Locate the cell with the specified text and output its [x, y] center coordinate. 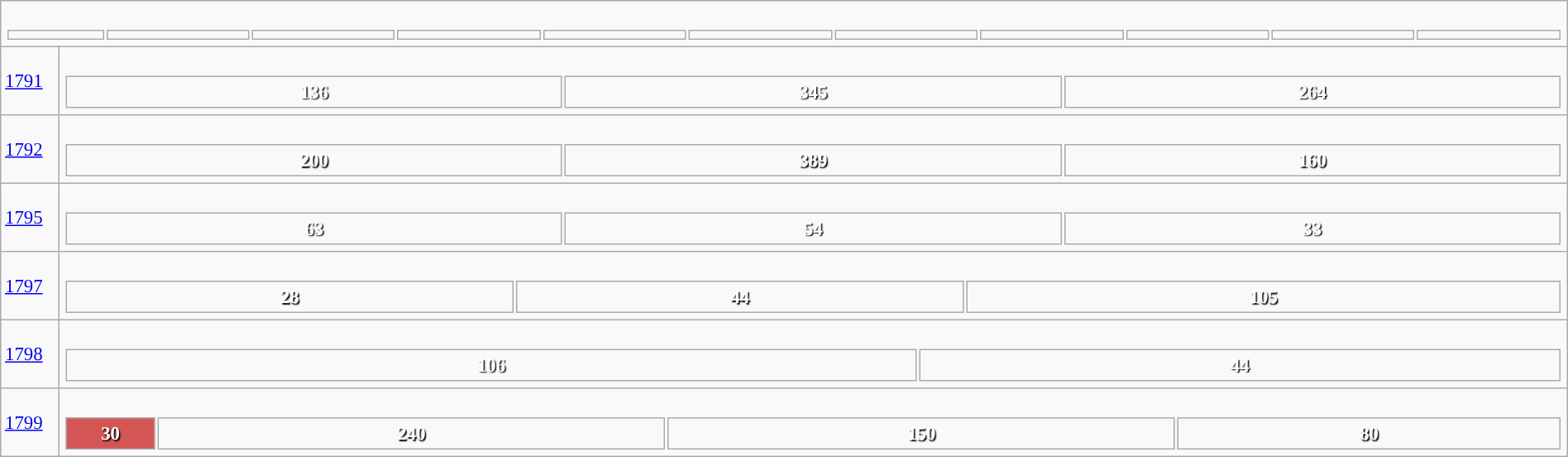
1791 [30, 81]
1798 [30, 354]
28 44 105 [813, 286]
1795 [30, 217]
63 54 33 [813, 217]
80 [1370, 434]
1792 [30, 149]
106 [491, 366]
200 389 160 [813, 149]
105 [1264, 296]
136 345 264 [813, 81]
200 [314, 161]
28 [289, 296]
30 [111, 434]
30 240 150 80 [813, 422]
264 [1312, 91]
345 [813, 91]
33 [1312, 228]
106 44 [813, 354]
1797 [30, 286]
63 [314, 228]
240 [412, 434]
150 [921, 434]
54 [813, 228]
389 [813, 161]
160 [1312, 161]
1799 [30, 422]
136 [314, 91]
